Capture the cell that displays the provided text and extract its [x, y] central coordinate. 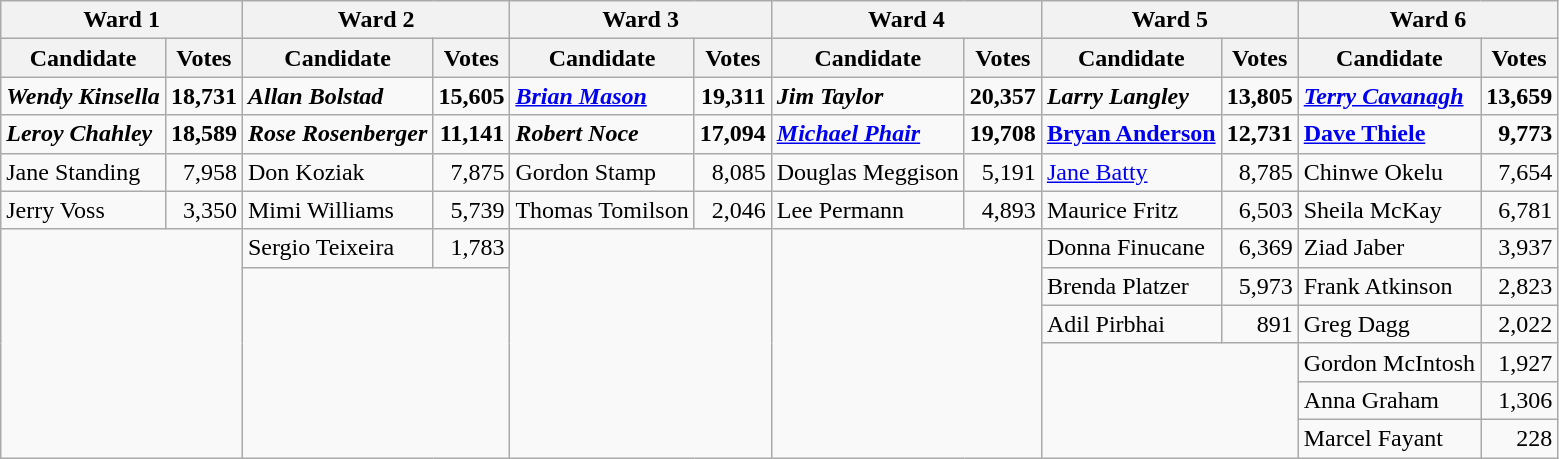
19,708 [1002, 134]
Brian Mason [602, 96]
Don Koziak [337, 172]
Dave Thiele [1389, 134]
Douglas Meggison [868, 172]
Chinwe Okelu [1389, 172]
Terry Cavanagh [1389, 96]
Bryan Anderson [1131, 134]
11,141 [472, 134]
2,046 [732, 210]
7,875 [472, 172]
8,785 [1260, 172]
8,085 [732, 172]
Ward 3 [640, 20]
18,731 [204, 96]
Sheila McKay [1389, 210]
5,973 [1260, 286]
Michael Phair [868, 134]
Allan Bolstad [337, 96]
13,659 [1520, 96]
Larry Langley [1131, 96]
Jerry Voss [84, 210]
Robert Noce [602, 134]
Gordon Stamp [602, 172]
891 [1260, 324]
7,654 [1520, 172]
Lee Permann [868, 210]
2,823 [1520, 286]
228 [1520, 438]
9,773 [1520, 134]
12,731 [1260, 134]
Anna Graham [1389, 400]
6,781 [1520, 210]
18,589 [204, 134]
15,605 [472, 96]
Maurice Fritz [1131, 210]
Donna Finucane [1131, 248]
Mimi Williams [337, 210]
Ward 5 [1170, 20]
Sergio Teixeira [337, 248]
19,311 [732, 96]
3,937 [1520, 248]
6,369 [1260, 248]
3,350 [204, 210]
Thomas Tomilson [602, 210]
1,783 [472, 248]
Frank Atkinson [1389, 286]
Rose Rosenberger [337, 134]
Leroy Chahley [84, 134]
Brenda Platzer [1131, 286]
20,357 [1002, 96]
Ward 1 [122, 20]
5,739 [472, 210]
4,893 [1002, 210]
Jane Batty [1131, 172]
Ward 4 [906, 20]
6,503 [1260, 210]
Wendy Kinsella [84, 96]
5,191 [1002, 172]
Ward 6 [1428, 20]
Jane Standing [84, 172]
Adil Pirbhai [1131, 324]
Marcel Fayant [1389, 438]
Gordon McIntosh [1389, 362]
13,805 [1260, 96]
2,022 [1520, 324]
1,927 [1520, 362]
17,094 [732, 134]
7,958 [204, 172]
1,306 [1520, 400]
Greg Dagg [1389, 324]
Jim Taylor [868, 96]
Ziad Jaber [1389, 248]
Ward 2 [376, 20]
